Return the (X, Y) coordinate for the center point of the cell that contains the specified text.  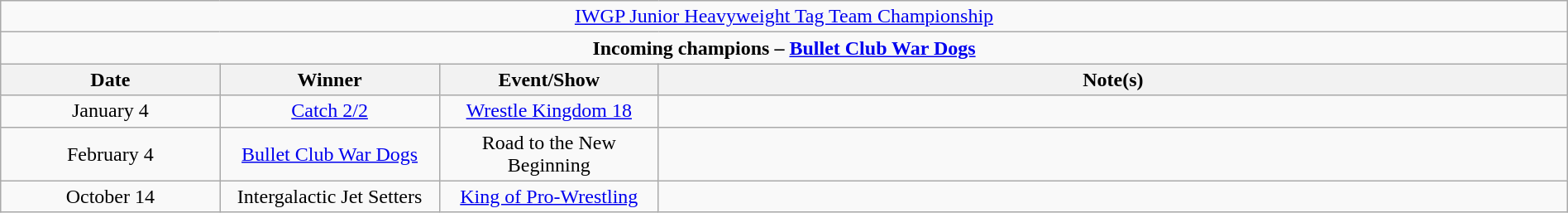
Incoming champions – Bullet Club War Dogs (784, 48)
Wrestle Kingdom 18 (549, 111)
King of Pro-Wrestling (549, 196)
Winner (329, 80)
Road to the New Beginning (549, 154)
October 14 (111, 196)
Date (111, 80)
Note(s) (1113, 80)
February 4 (111, 154)
Intergalactic Jet Setters (329, 196)
January 4 (111, 111)
Bullet Club War Dogs (329, 154)
Event/Show (549, 80)
IWGP Junior Heavyweight Tag Team Championship (784, 17)
Catch 2/2 (329, 111)
